Scan for the cell matching the given text and deliver its [X, Y] coordinate at center. 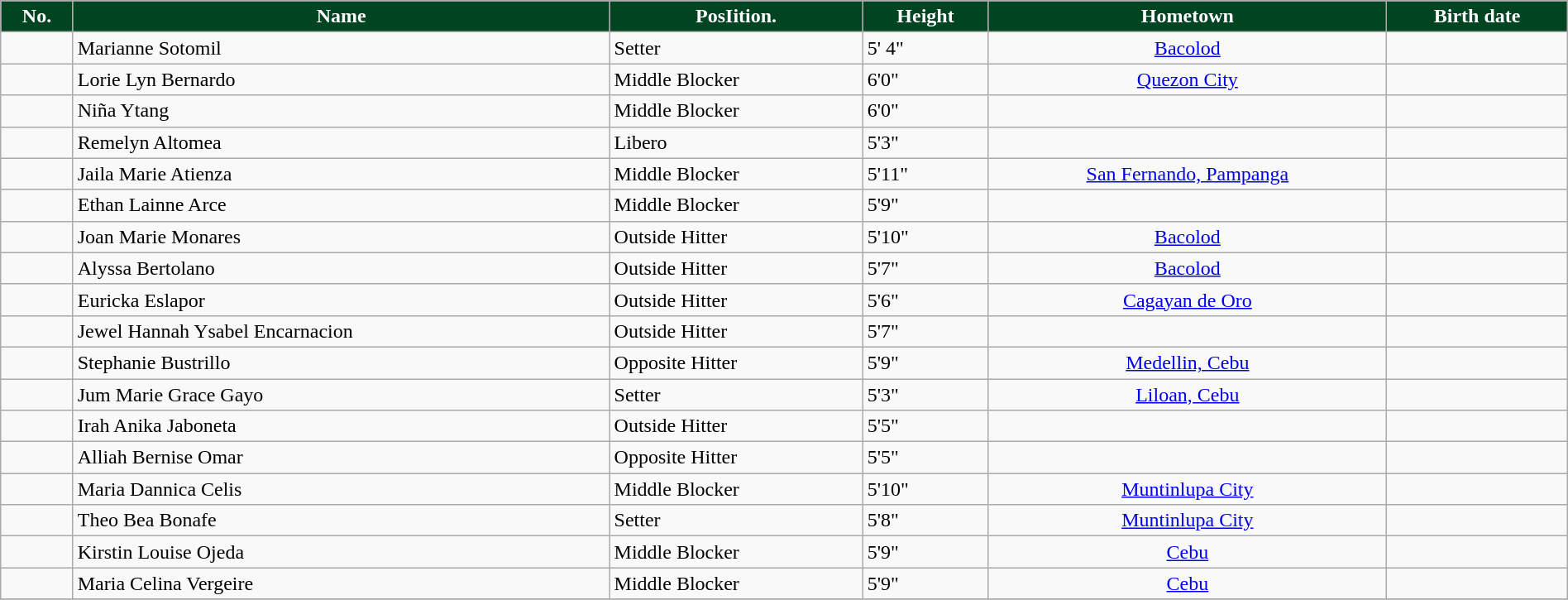
Jum Marie Grace Gayo [341, 395]
Libero [736, 142]
Alyssa Bertolano [341, 268]
Cagayan de Oro [1188, 300]
Lorie Lyn Bernardo [341, 79]
Birth date [1477, 17]
Theo Bea Bonafe [341, 521]
Ethan Lainne Arce [341, 205]
San Fernando, Pampanga [1188, 174]
Kirstin Louise Ojeda [341, 552]
PosIition. [736, 17]
Height [925, 17]
No. [36, 17]
5'8" [925, 521]
Niña Ytang [341, 111]
Jaila Marie Atienza [341, 174]
5'11" [925, 174]
5' 4" [925, 48]
5'6" [925, 300]
Liloan, Cebu [1188, 395]
Medellin, Cebu [1188, 362]
Maria Dannica Celis [341, 489]
Maria Celina Vergeire [341, 583]
Joan Marie Monares [341, 237]
Remelyn Altomea [341, 142]
Jewel Hannah Ysabel Encarnacion [341, 331]
Name [341, 17]
Stephanie Bustrillo [341, 362]
Marianne Sotomil [341, 48]
Hometown [1188, 17]
Irah Anika Jaboneta [341, 426]
Euricka Eslapor [341, 300]
Quezon City [1188, 79]
Alliah Bernise Omar [341, 458]
